Detect which cell encompasses the target text, then output its (x, y) center coordinate. 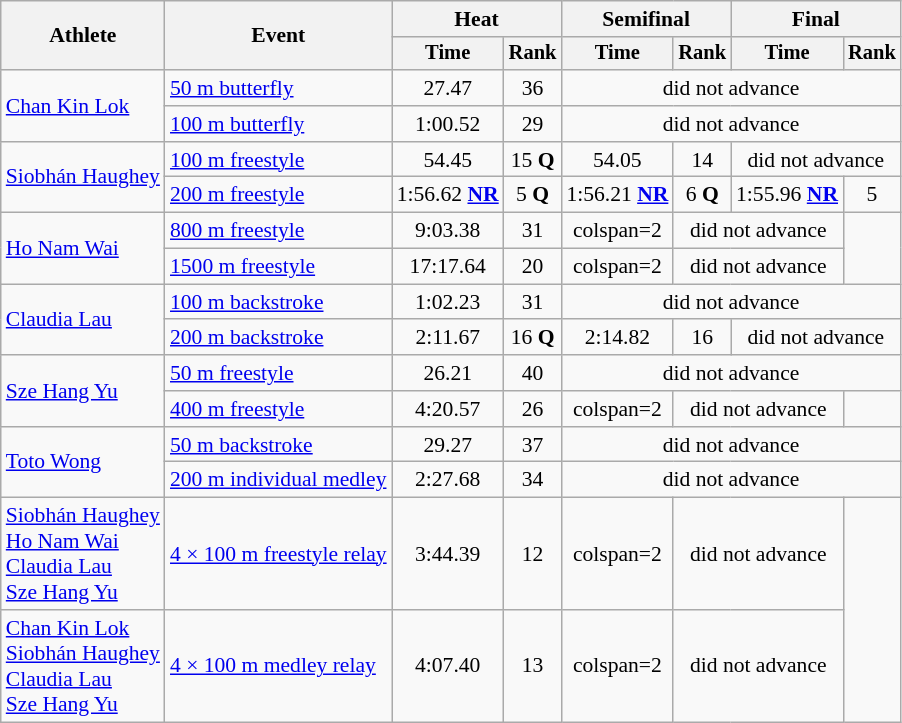
Final (816, 19)
5 Q (533, 195)
13 (533, 666)
100 m butterfly (278, 124)
3:44.39 (448, 554)
1:02.23 (448, 302)
29 (533, 124)
37 (533, 445)
2:11.67 (448, 338)
5 (872, 195)
4:20.57 (448, 409)
Chan Kin LokSiobhán HaugheyClaudia LauSze Hang Yu (83, 666)
1:56.62 NR (448, 195)
50 m butterfly (278, 88)
20 (533, 267)
17:17.64 (448, 267)
200 m freestyle (278, 195)
1:00.52 (448, 124)
9:03.38 (448, 231)
16 (702, 338)
100 m freestyle (278, 160)
36 (533, 88)
1:55.96 NR (787, 195)
50 m backstroke (278, 445)
12 (533, 554)
Claudia Lau (83, 320)
2:27.68 (448, 480)
4 × 100 m freestyle relay (278, 554)
Siobhán HaugheyHo Nam WaiClaudia LauSze Hang Yu (83, 554)
54.05 (617, 160)
16 Q (533, 338)
Event (278, 36)
50 m freestyle (278, 373)
15 Q (533, 160)
34 (533, 480)
26.21 (448, 373)
Sze Hang Yu (83, 390)
26 (533, 409)
6 Q (702, 195)
Siobhán Haughey (83, 178)
400 m freestyle (278, 409)
1:56.21 NR (617, 195)
800 m freestyle (278, 231)
Athlete (83, 36)
1500 m freestyle (278, 267)
29.27 (448, 445)
54.45 (448, 160)
Semifinal (646, 19)
4 × 100 m medley relay (278, 666)
40 (533, 373)
2:14.82 (617, 338)
14 (702, 160)
Ho Nam Wai (83, 248)
100 m backstroke (278, 302)
Toto Wong (83, 462)
Chan Kin Lok (83, 106)
200 m individual medley (278, 480)
27.47 (448, 88)
4:07.40 (448, 666)
Heat (477, 19)
200 m backstroke (278, 338)
